Pinpoint the cell where the given text exists, returning its (X, Y) midpoint coordinate. 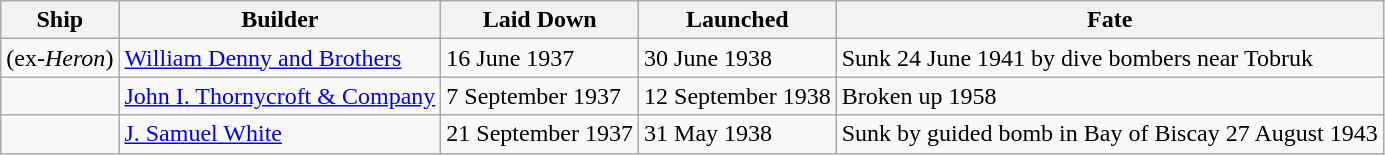
Sunk 24 June 1941 by dive bombers near Tobruk (1110, 58)
7 September 1937 (540, 96)
(ex-Heron) (60, 58)
12 September 1938 (738, 96)
31 May 1938 (738, 134)
16 June 1937 (540, 58)
Fate (1110, 20)
J. Samuel White (280, 134)
30 June 1938 (738, 58)
Launched (738, 20)
Builder (280, 20)
Broken up 1958 (1110, 96)
21 September 1937 (540, 134)
William Denny and Brothers (280, 58)
John I. Thornycroft & Company (280, 96)
Ship (60, 20)
Laid Down (540, 20)
Sunk by guided bomb in Bay of Biscay 27 August 1943 (1110, 134)
